Provide the [X, Y] coordinate of the cell's center where the given text is located.  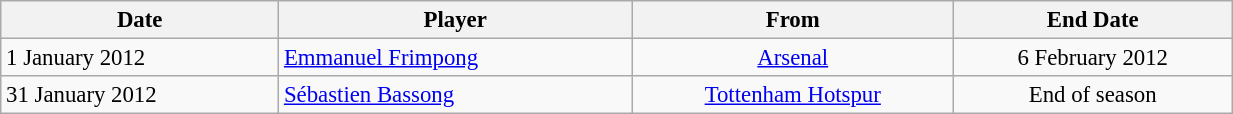
Emmanuel Frimpong [456, 58]
End Date [1093, 20]
From [793, 20]
End of season [1093, 95]
Date [140, 20]
Tottenham Hotspur [793, 95]
6 February 2012 [1093, 58]
Sébastien Bassong [456, 95]
Player [456, 20]
Arsenal [793, 58]
31 January 2012 [140, 95]
1 January 2012 [140, 58]
